Return (x, y) of the center of cell containing provided text 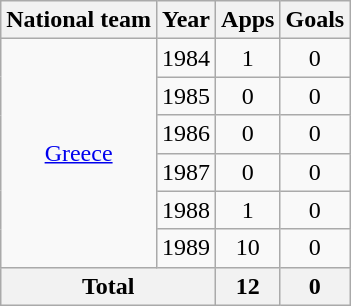
National team (79, 20)
1987 (186, 172)
1988 (186, 210)
Greece (79, 153)
Apps (248, 20)
1984 (186, 58)
10 (248, 248)
12 (248, 286)
1986 (186, 134)
Total (108, 286)
Goals (315, 20)
1989 (186, 248)
Year (186, 20)
1985 (186, 96)
